Identify which cell holds the provided text, then report its [x, y] central coordinate. 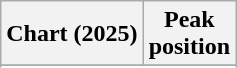
Chart (2025) [72, 34]
Peakposition [189, 34]
